Find where the given text appears and provide that cell's center as (X, Y) coordinate. 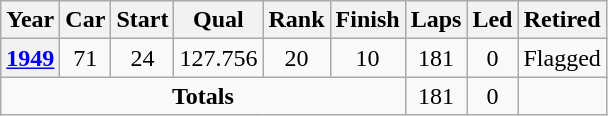
Car (86, 20)
Laps (436, 20)
127.756 (218, 58)
Retired (562, 20)
Start (142, 20)
Totals (203, 96)
20 (296, 58)
24 (142, 58)
1949 (30, 58)
Year (30, 20)
Finish (368, 20)
Qual (218, 20)
Led (492, 20)
10 (368, 58)
Flagged (562, 58)
Rank (296, 20)
71 (86, 58)
